Determine the (x, y) coordinate at the center of the cell enclosing the given text.  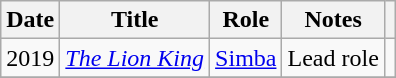
The Lion King (135, 58)
Notes (333, 20)
Title (135, 20)
Role (246, 20)
2019 (30, 58)
Simba (246, 58)
Date (30, 20)
Lead role (333, 58)
